Detect which cell encompasses the target text, then output its (X, Y) center coordinate. 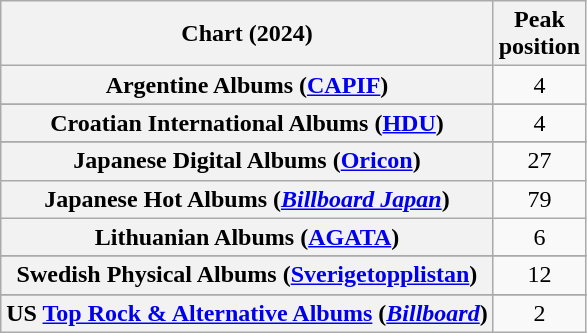
Argentine Albums (CAPIF) (247, 85)
Peakposition (539, 34)
Chart (2024) (247, 34)
6 (539, 237)
Croatian International Albums (HDU) (247, 123)
2 (539, 313)
79 (539, 199)
Japanese Digital Albums (Oricon) (247, 161)
12 (539, 275)
27 (539, 161)
Lithuanian Albums (AGATA) (247, 237)
Japanese Hot Albums (Billboard Japan) (247, 199)
Swedish Physical Albums (Sverigetopplistan) (247, 275)
US Top Rock & Alternative Albums (Billboard) (247, 313)
